Search for the cell housing the specified text and yield its (X, Y) center coordinate. 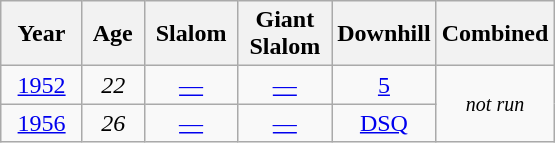
5 (384, 85)
DSQ (384, 123)
Slalom (191, 34)
1956 (42, 123)
Age (113, 34)
not run (495, 104)
22 (113, 85)
Giant Slalom (285, 34)
Downhill (384, 34)
26 (113, 123)
Year (42, 34)
1952 (42, 85)
Combined (495, 34)
